For the text-containing cell, return its midpoint in (X, Y) coordinate format. 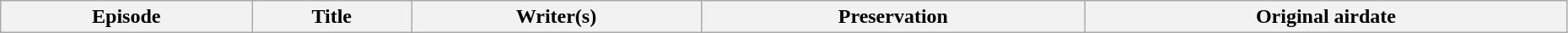
Preservation (892, 17)
Title (332, 17)
Episode (127, 17)
Original airdate (1326, 17)
Writer(s) (557, 17)
